Detect which cell encompasses the target text, then output its [x, y] center coordinate. 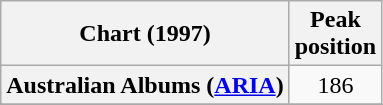
Chart (1997) [145, 34]
186 [335, 85]
Peakposition [335, 34]
Australian Albums (ARIA) [145, 85]
